For the text-containing cell, return its midpoint in [x, y] coordinate format. 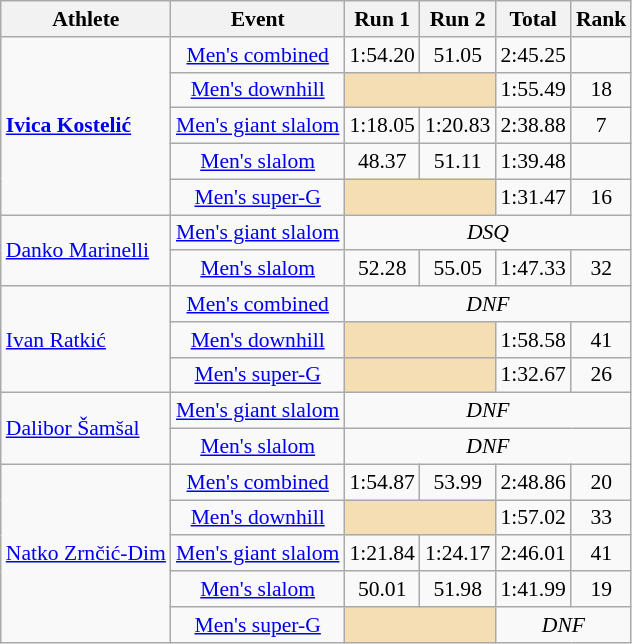
1:32.67 [532, 375]
51.98 [458, 589]
Dalibor Šamšal [86, 428]
Ivica Kostelić [86, 126]
2:38.88 [532, 126]
1:41.99 [532, 589]
2:46.01 [532, 554]
2:48.86 [532, 482]
52.28 [382, 269]
51.05 [458, 55]
33 [602, 518]
16 [602, 197]
Run 1 [382, 19]
50.01 [382, 589]
55.05 [458, 269]
Run 2 [458, 19]
48.37 [382, 162]
1:24.17 [458, 554]
20 [602, 482]
18 [602, 90]
32 [602, 269]
1:47.33 [532, 269]
1:21.84 [382, 554]
Event [258, 19]
26 [602, 375]
53.99 [458, 482]
2:45.25 [532, 55]
Natko Zrnčić-Dim [86, 553]
Rank [602, 19]
Danko Marinelli [86, 250]
19 [602, 589]
51.11 [458, 162]
1:39.48 [532, 162]
1:57.02 [532, 518]
1:31.47 [532, 197]
1:55.49 [532, 90]
1:54.20 [382, 55]
DSQ [488, 233]
1:20.83 [458, 126]
Ivan Ratkić [86, 340]
1:58.58 [532, 340]
Athlete [86, 19]
1:54.87 [382, 482]
Total [532, 19]
7 [602, 126]
1:18.05 [382, 126]
